Locate the cell with the specified text and output its (x, y) center coordinate. 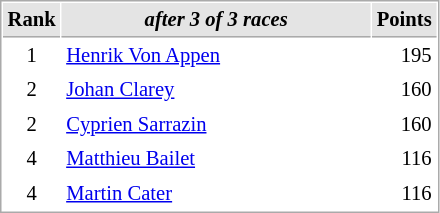
Matthieu Bailet (216, 158)
Cyprien Sarrazin (216, 124)
Martin Cater (216, 194)
195 (404, 56)
after 3 of 3 races (216, 20)
Points (404, 20)
Johan Clarey (216, 90)
Henrik Von Appen (216, 56)
Rank (32, 20)
1 (32, 56)
